Capture the cell that displays the provided text and extract its (X, Y) central coordinate. 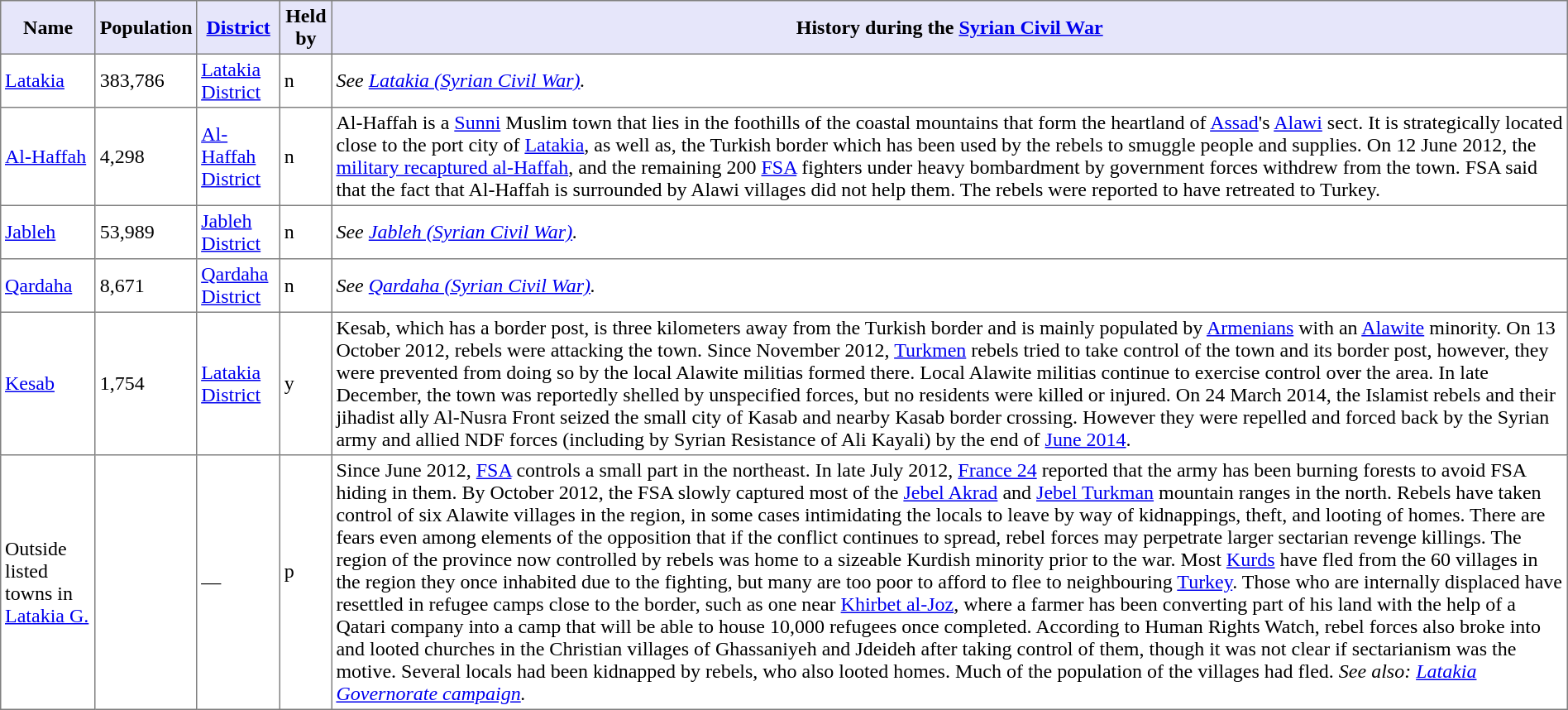
p (306, 583)
1,754 (146, 383)
See Jableh (Syrian Civil War). (949, 232)
Jableh District (238, 232)
Qardaha District (238, 285)
History during the Syrian Civil War (949, 27)
8,671 (146, 285)
Jableh (48, 232)
53,989 (146, 232)
District (238, 27)
y (306, 383)
See Qardaha (Syrian Civil War). (949, 285)
— (238, 583)
Name (48, 27)
4,298 (146, 156)
Qardaha (48, 285)
Kesab (48, 383)
Outside listed towns in Latakia G. (48, 583)
Al-Haffah District (238, 156)
383,786 (146, 80)
Al-Haffah (48, 156)
See Latakia (Syrian Civil War). (949, 80)
Latakia (48, 80)
Held by (306, 27)
Population (146, 27)
